Identify which cell holds the provided text, then report its (X, Y) central coordinate. 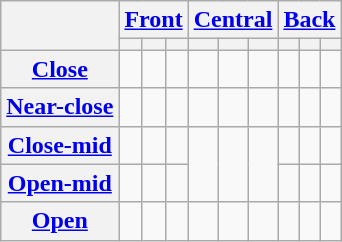
Close-mid (60, 145)
Back (310, 20)
Front (154, 20)
Near-close (60, 107)
Close (60, 69)
Open (60, 221)
Central (233, 20)
Open-mid (60, 183)
